Identify which cell holds the provided text, then report its (X, Y) central coordinate. 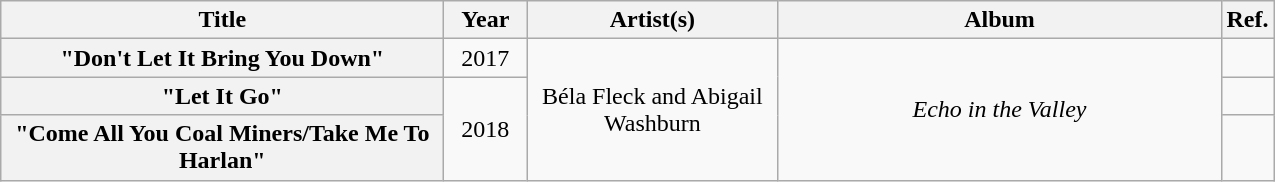
2018 (486, 128)
"Don't Let It Bring You Down" (222, 58)
Title (222, 20)
"Come All You Coal Miners/Take Me To Harlan" (222, 148)
Year (486, 20)
2017 (486, 58)
"Let It Go" (222, 96)
Album (1000, 20)
Artist(s) (652, 20)
Ref. (1248, 20)
Béla Fleck and Abigail Washburn (652, 110)
Echo in the Valley (1000, 110)
